Return the [X, Y] coordinate for the center point of the cell that contains the specified text.  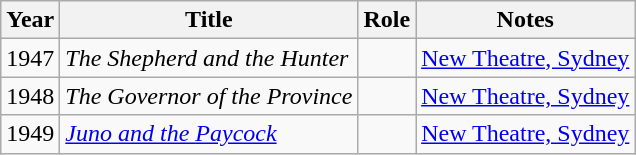
1948 [30, 96]
The Governor of the Province [209, 96]
Notes [526, 20]
Year [30, 20]
Title [209, 20]
1949 [30, 134]
The Shepherd and the Hunter [209, 58]
Juno and the Paycock [209, 134]
Role [387, 20]
1947 [30, 58]
